Pinpoint the cell where the given text exists, returning its (X, Y) midpoint coordinate. 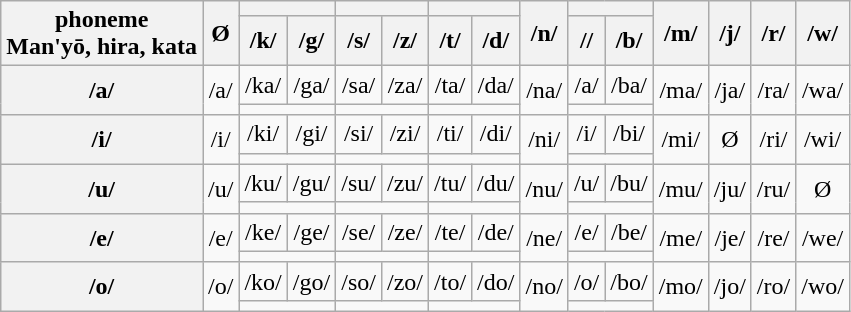
/me/ (680, 238)
/jo/ (730, 286)
/ra/ (773, 90)
/b/ (629, 40)
// (586, 40)
/ge/ (311, 232)
/ke/ (263, 232)
/ga/ (311, 85)
/ze/ (404, 232)
/se/ (359, 232)
/ri/ (773, 140)
/zi/ (404, 134)
/ru/ (773, 188)
/ka/ (263, 85)
/si/ (359, 134)
/d/ (496, 40)
/j/ (730, 34)
/wo/ (823, 286)
/re/ (773, 238)
/du/ (496, 183)
/na/ (544, 90)
/ba/ (629, 85)
/r/ (773, 34)
/so/ (359, 281)
/we/ (823, 238)
/ki/ (263, 134)
/ku/ (263, 183)
/ju/ (730, 188)
/s/ (359, 40)
/zu/ (404, 183)
/da/ (496, 85)
/no/ (544, 286)
/su/ (359, 183)
/ti/ (450, 134)
/do/ (496, 281)
/bu/ (629, 183)
/go/ (311, 281)
/ro/ (773, 286)
/ja/ (730, 90)
/gi/ (311, 134)
/ko/ (263, 281)
/to/ (450, 281)
phonemeMan'yō, hira, kata (102, 34)
/sa/ (359, 85)
/ta/ (450, 85)
/mi/ (680, 140)
/z/ (404, 40)
/zo/ (404, 281)
/n/ (544, 34)
/di/ (496, 134)
/za/ (404, 85)
/bi/ (629, 134)
/t/ (450, 40)
/mo/ (680, 286)
/mu/ (680, 188)
/w/ (823, 34)
/wa/ (823, 90)
/k/ (263, 40)
/wi/ (823, 140)
/ma/ (680, 90)
/ni/ (544, 140)
/g/ (311, 40)
/te/ (450, 232)
/gu/ (311, 183)
/je/ (730, 238)
/ne/ (544, 238)
/be/ (629, 232)
/bo/ (629, 281)
/m/ (680, 34)
/de/ (496, 232)
/nu/ (544, 188)
/tu/ (450, 183)
